Detect which cell encompasses the target text, then output its (X, Y) center coordinate. 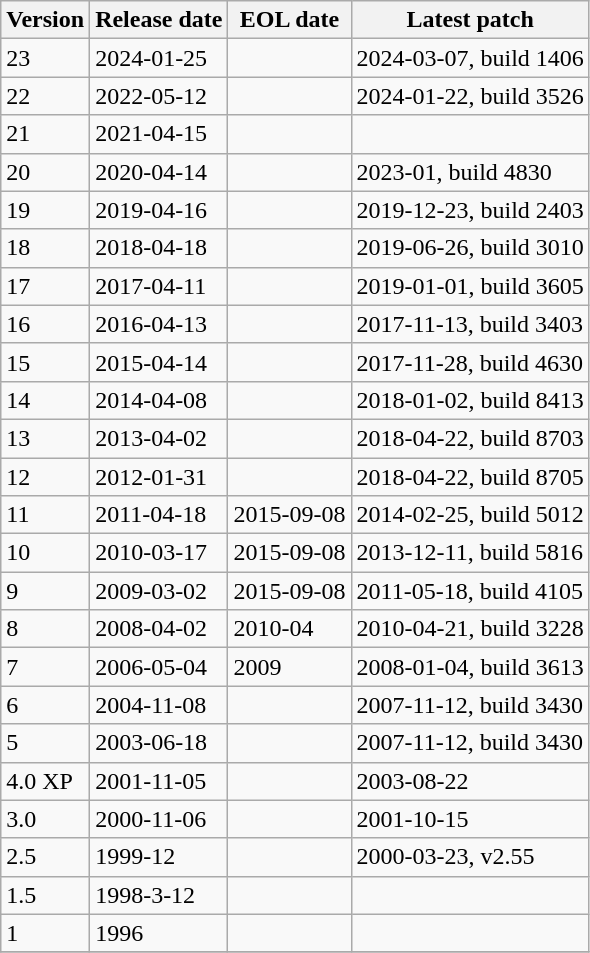
2006-05-04 (159, 667)
2021-04-15 (159, 134)
2009 (290, 667)
2010-04-21, build 3228 (470, 629)
2019-04-16 (159, 210)
10 (46, 553)
9 (46, 591)
21 (46, 134)
1996 (159, 933)
18 (46, 248)
2014-04-08 (159, 400)
14 (46, 400)
16 (46, 324)
2001-11-05 (159, 781)
19 (46, 210)
2.5 (46, 857)
2019-01-01, build 3605 (470, 286)
2016-04-13 (159, 324)
13 (46, 438)
20 (46, 172)
2013-12-11, build 5816 (470, 553)
2018-04-18 (159, 248)
2008-04-02 (159, 629)
2000-11-06 (159, 819)
1.5 (46, 895)
2018-01-02, build 8413 (470, 400)
EOL date (290, 20)
2018-04-22, build 8705 (470, 477)
2009-03-02 (159, 591)
2008-01-04, build 3613 (470, 667)
2001-10-15 (470, 819)
2017-04-11 (159, 286)
1998-3-12 (159, 895)
2024-01-25 (159, 58)
2013-04-02 (159, 438)
15 (46, 362)
2017-11-28, build 4630 (470, 362)
12 (46, 477)
2024-03-07, build 1406 (470, 58)
2003-08-22 (470, 781)
11 (46, 515)
2024-01-22, build 3526 (470, 96)
6 (46, 705)
2000-03-23, v2.55 (470, 857)
22 (46, 96)
4.0 XP (46, 781)
2011-04-18 (159, 515)
2011-05-18, build 4105 (470, 591)
5 (46, 743)
2015-04-14 (159, 362)
2004-11-08 (159, 705)
2014-02-25, build 5012 (470, 515)
2017-11-13, build 3403 (470, 324)
2003-06-18 (159, 743)
2023-01, build 4830 (470, 172)
1 (46, 933)
2022-05-12 (159, 96)
2019-06-26, build 3010 (470, 248)
2012-01-31 (159, 477)
23 (46, 58)
Latest patch (470, 20)
7 (46, 667)
2020-04-14 (159, 172)
2010-03-17 (159, 553)
8 (46, 629)
Version (46, 20)
2018-04-22, build 8703 (470, 438)
1999-12 (159, 857)
17 (46, 286)
2010-04 (290, 629)
3.0 (46, 819)
Release date (159, 20)
2019-12-23, build 2403 (470, 210)
